Locate the cell with the specified text and output its [x, y] center coordinate. 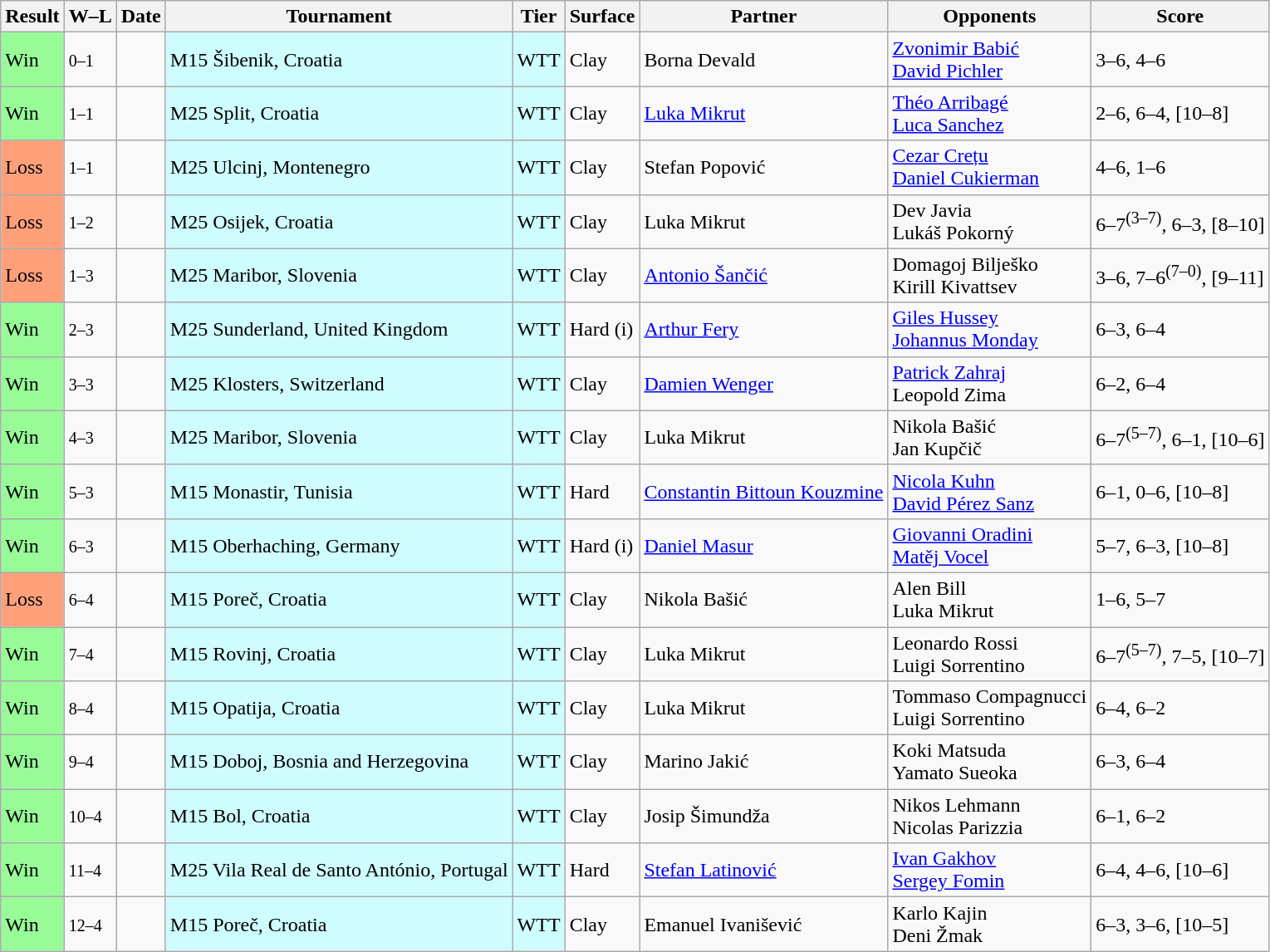
Tommaso Compagnucci Luigi Sorrentino [990, 708]
Tier [538, 17]
Josip Šimundža [764, 816]
W–L [90, 17]
M25 Osijek, Croatia [339, 221]
Karlo Kajin Deni Žmak [990, 924]
Emanuel Ivanišević [764, 924]
Cezar Crețu Daniel Cukierman [990, 168]
6–1, 6–2 [1180, 816]
1–6, 5–7 [1180, 600]
7–4 [90, 653]
M15 Bol, Croatia [339, 816]
6–4 [90, 600]
Nicola Kuhn David Pérez Sanz [990, 492]
Tournament [339, 17]
6–4, 6–2 [1180, 708]
M25 Klosters, Switzerland [339, 384]
Partner [764, 17]
Marino Jakić [764, 763]
M15 Doboj, Bosnia and Herzegovina [339, 763]
Stefan Popović [764, 168]
4–6, 1–6 [1180, 168]
Koki Matsuda Yamato Sueoka [990, 763]
6–2, 6–4 [1180, 384]
Daniel Masur [764, 545]
Stefan Latinović [764, 871]
6–1, 0–6, [10–8] [1180, 492]
Surface [602, 17]
M15 Rovinj, Croatia [339, 653]
M15 Monastir, Tunisia [339, 492]
5–3 [90, 492]
8–4 [90, 708]
Borna Devald [764, 60]
M25 Vila Real de Santo António, Portugal [339, 871]
M15 Šibenik, Croatia [339, 60]
Constantin Bittoun Kouzmine [764, 492]
3–6, 4–6 [1180, 60]
M25 Sunderland, United Kingdom [339, 329]
6–7(5–7), 6–1, [10–6] [1180, 437]
Zvonimir Babić David Pichler [990, 60]
Domagoj Bilješko Kirill Kivattsev [990, 276]
Dev Javia Lukáš Pokorný [990, 221]
Giles Hussey Johannus Monday [990, 329]
M25 Ulcinj, Montenegro [339, 168]
6–4, 4–6, [10–6] [1180, 871]
6–3, 3–6, [10–5] [1180, 924]
10–4 [90, 816]
6–7(5–7), 7–5, [10–7] [1180, 653]
Date [141, 17]
3–3 [90, 384]
Nikola Bašić Jan Kupčič [990, 437]
5–7, 6–3, [10–8] [1180, 545]
Antonio Šančić [764, 276]
Arthur Fery [764, 329]
Result [32, 17]
0–1 [90, 60]
M25 Split, Croatia [339, 113]
2–6, 6–4, [10–8] [1180, 113]
Alen Bill Luka Mikrut [990, 600]
2–3 [90, 329]
Score [1180, 17]
Patrick Zahraj Leopold Zima [990, 384]
4–3 [90, 437]
3–6, 7–6(7–0), [9–11] [1180, 276]
M15 Opatija, Croatia [339, 708]
Nikola Bašić [764, 600]
6–7(3–7), 6–3, [8–10] [1180, 221]
Nikos Lehmann Nicolas Parizzia [990, 816]
9–4 [90, 763]
1–2 [90, 221]
6–3 [90, 545]
Ivan Gakhov Sergey Fomin [990, 871]
1–3 [90, 276]
12–4 [90, 924]
Damien Wenger [764, 384]
Leonardo Rossi Luigi Sorrentino [990, 653]
Opponents [990, 17]
Giovanni Oradini Matěj Vocel [990, 545]
M15 Oberhaching, Germany [339, 545]
11–4 [90, 871]
Théo Arribagé Luca Sanchez [990, 113]
